Detect which cell encompasses the target text, then output its [X, Y] center coordinate. 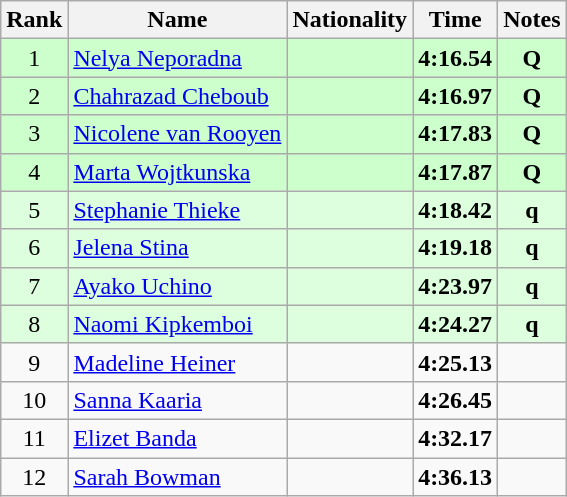
7 [34, 286]
4:32.17 [456, 438]
Nationality [350, 20]
Nicolene van Rooyen [178, 134]
4:18.42 [456, 210]
Jelena Stina [178, 248]
Madeline Heiner [178, 362]
4:16.54 [456, 58]
9 [34, 362]
2 [34, 96]
Time [456, 20]
4:36.13 [456, 477]
Ayako Uchino [178, 286]
11 [34, 438]
1 [34, 58]
4 [34, 172]
4:16.97 [456, 96]
Rank [34, 20]
Notes [532, 20]
12 [34, 477]
6 [34, 248]
4:17.87 [456, 172]
8 [34, 324]
4:17.83 [456, 134]
Stephanie Thieke [178, 210]
4:23.97 [456, 286]
Elizet Banda [178, 438]
3 [34, 134]
Name [178, 20]
4:19.18 [456, 248]
Sarah Bowman [178, 477]
4:26.45 [456, 400]
4:25.13 [456, 362]
Nelya Neporadna [178, 58]
10 [34, 400]
Chahrazad Cheboub [178, 96]
5 [34, 210]
Marta Wojtkunska [178, 172]
4:24.27 [456, 324]
Sanna Kaaria [178, 400]
Naomi Kipkemboi [178, 324]
